From the cell containing the given text, extract its center point as (x, y) coordinate. 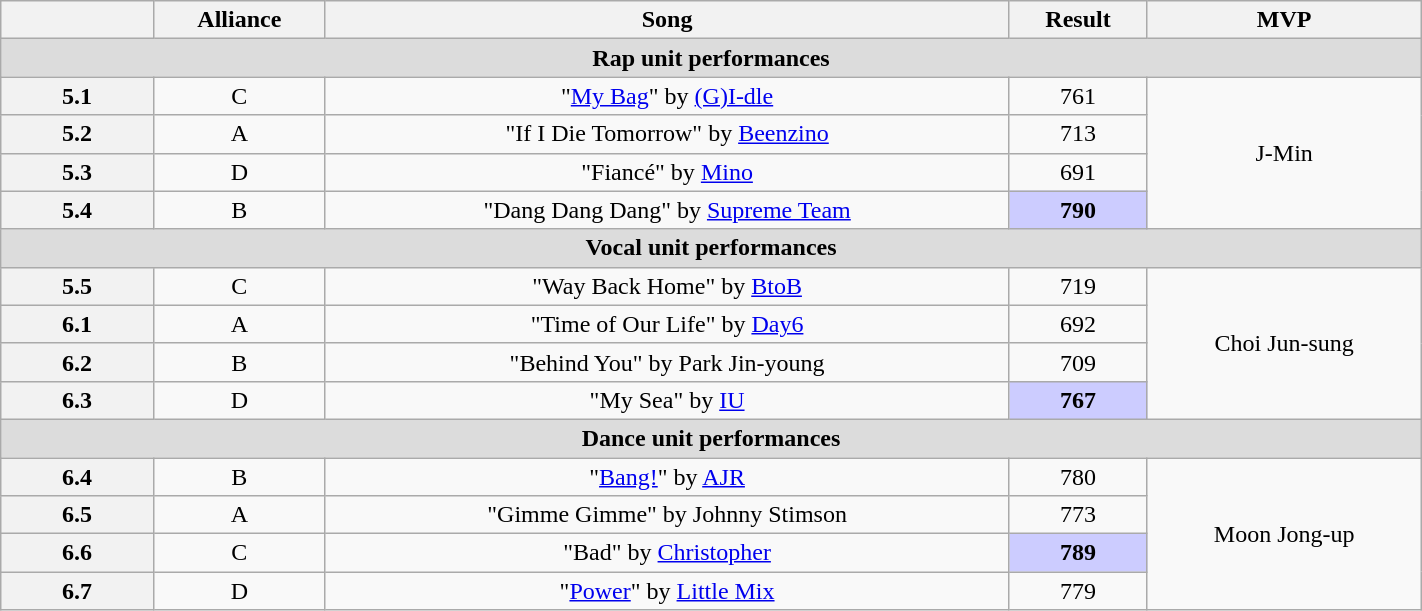
790 (1078, 210)
779 (1078, 591)
6.5 (78, 515)
6.4 (78, 477)
789 (1078, 553)
5.4 (78, 210)
6.6 (78, 553)
Result (1078, 20)
6.2 (78, 362)
Rap unit performances (711, 58)
"Bad" by Christopher (667, 553)
6.1 (78, 324)
Choi Jun-sung (1284, 343)
6.3 (78, 400)
5.5 (78, 286)
"My Bag" by (G)I-dle (667, 96)
780 (1078, 477)
Song (667, 20)
5.3 (78, 172)
773 (1078, 515)
719 (1078, 286)
"Dang Dang Dang" by Supreme Team (667, 210)
6.7 (78, 591)
713 (1078, 134)
709 (1078, 362)
"Behind You" by Park Jin-young (667, 362)
767 (1078, 400)
"Way Back Home" by BtoB (667, 286)
Moon Jong-up (1284, 534)
5.1 (78, 96)
"Time of Our Life" by Day6 (667, 324)
761 (1078, 96)
MVP (1284, 20)
"My Sea" by IU (667, 400)
"Bang!" by AJR (667, 477)
Dance unit performances (711, 438)
5.2 (78, 134)
691 (1078, 172)
"Gimme Gimme" by Johnny Stimson (667, 515)
Alliance (239, 20)
692 (1078, 324)
"Power" by Little Mix (667, 591)
Vocal unit performances (711, 248)
J-Min (1284, 153)
"If I Die Tomorrow" by Beenzino (667, 134)
"Fiancé" by Mino (667, 172)
